Extract the [x, y] coordinate from the center of the cell holding the provided text.  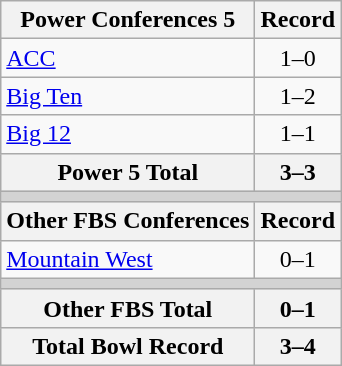
Big 12 [128, 134]
Total Bowl Record [128, 346]
Other FBS Conferences [128, 221]
Big Ten [128, 96]
3–4 [298, 346]
ACC [128, 58]
Mountain West [128, 259]
Power 5 Total [128, 172]
1–2 [298, 96]
Other FBS Total [128, 308]
Power Conferences 5 [128, 20]
1–1 [298, 134]
3–3 [298, 172]
1–0 [298, 58]
